Determine the [X, Y] coordinate at the center of the cell enclosing the given text.  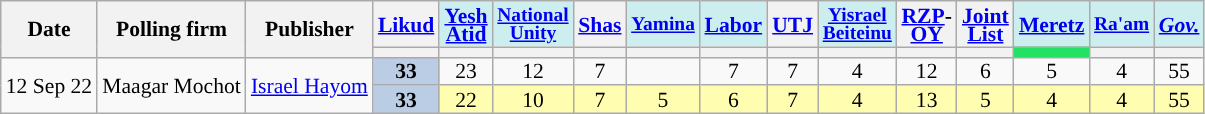
Meretz [1052, 24]
Yamina [664, 24]
12 Sep 22 [49, 85]
Gov. [1180, 24]
Shas [600, 24]
22 [466, 100]
RZP-OY [926, 24]
Israel Hayom [310, 85]
YisraelBeiteinu [857, 24]
YeshAtid [466, 24]
Date [49, 29]
10 [533, 100]
Labor [733, 24]
Polling firm [172, 29]
Publisher [310, 29]
NationalUnity [533, 24]
Likud [406, 24]
23 [466, 71]
13 [926, 100]
UTJ [792, 24]
Ra'am [1121, 24]
JointList [986, 24]
Maagar Mochot [172, 85]
